Find where the given text appears and provide that cell's center as (x, y) coordinate. 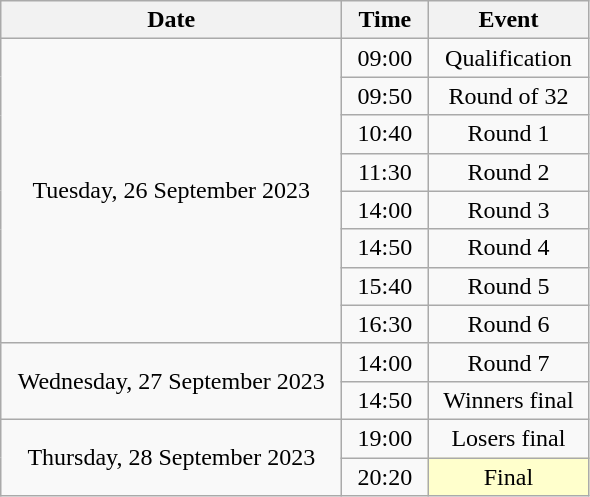
20:20 (385, 477)
Date (172, 20)
Wednesday, 27 September 2023 (172, 381)
Final (508, 477)
Losers final (508, 438)
Round of 32 (508, 96)
Time (385, 20)
16:30 (385, 324)
Winners final (508, 400)
Round 2 (508, 172)
Round 4 (508, 248)
15:40 (385, 286)
19:00 (385, 438)
09:00 (385, 58)
Round 1 (508, 134)
Round 6 (508, 324)
Round 5 (508, 286)
10:40 (385, 134)
Thursday, 28 September 2023 (172, 457)
Tuesday, 26 September 2023 (172, 191)
Event (508, 20)
Qualification (508, 58)
09:50 (385, 96)
Round 3 (508, 210)
11:30 (385, 172)
Round 7 (508, 362)
